Search for the cell housing the specified text and yield its [x, y] center coordinate. 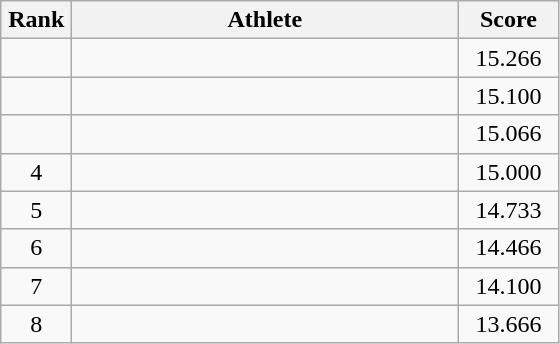
14.733 [508, 210]
7 [36, 286]
Score [508, 20]
5 [36, 210]
15.100 [508, 96]
4 [36, 172]
15.066 [508, 134]
15.266 [508, 58]
Athlete [265, 20]
14.100 [508, 286]
14.466 [508, 248]
15.000 [508, 172]
Rank [36, 20]
8 [36, 324]
13.666 [508, 324]
6 [36, 248]
